Extract the (x, y) coordinate from the center of the cell holding the provided text.  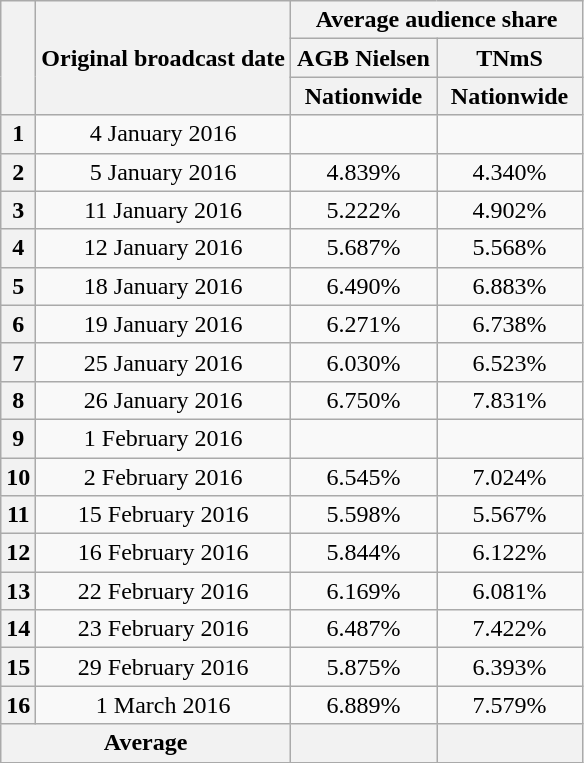
Original broadcast date (164, 58)
10 (18, 477)
TNmS (509, 58)
6.490% (363, 286)
6.750% (363, 400)
5.844% (363, 553)
6 (18, 324)
4 (18, 248)
5.568% (509, 248)
16 February 2016 (164, 553)
5.222% (363, 210)
7.024% (509, 477)
7.579% (509, 705)
16 (18, 705)
9 (18, 438)
1 March 2016 (164, 705)
29 February 2016 (164, 667)
4.902% (509, 210)
AGB Nielsen (363, 58)
6.030% (363, 362)
6.545% (363, 477)
11 January 2016 (164, 210)
13 (18, 591)
26 January 2016 (164, 400)
3 (18, 210)
7.831% (509, 400)
12 January 2016 (164, 248)
12 (18, 553)
6.271% (363, 324)
1 February 2016 (164, 438)
6.487% (363, 629)
7.422% (509, 629)
18 January 2016 (164, 286)
6.523% (509, 362)
1 (18, 134)
7 (18, 362)
6.122% (509, 553)
5.598% (363, 515)
5.567% (509, 515)
4 January 2016 (164, 134)
6.169% (363, 591)
2 (18, 172)
5 (18, 286)
6.081% (509, 591)
6.889% (363, 705)
23 February 2016 (164, 629)
Average (146, 743)
4.839% (363, 172)
5 January 2016 (164, 172)
5.687% (363, 248)
6.883% (509, 286)
Average audience share (436, 20)
4.340% (509, 172)
6.393% (509, 667)
19 January 2016 (164, 324)
25 January 2016 (164, 362)
6.738% (509, 324)
11 (18, 515)
14 (18, 629)
5.875% (363, 667)
2 February 2016 (164, 477)
8 (18, 400)
15 February 2016 (164, 515)
15 (18, 667)
22 February 2016 (164, 591)
